Provide the [X, Y] coordinate of the cell's center where the given text is located.  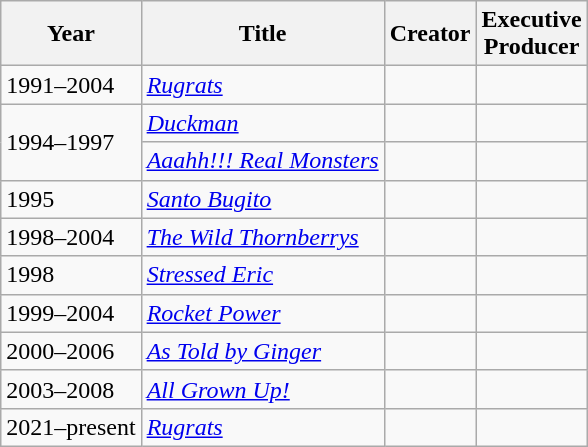
1994–1997 [71, 142]
As Told by Ginger [262, 351]
The Wild Thornberrys [262, 237]
Creator [430, 34]
All Grown Up! [262, 389]
ExecutiveProducer [532, 34]
2000–2006 [71, 351]
2003–2008 [71, 389]
Rocket Power [262, 313]
2021–present [71, 427]
1998–2004 [71, 237]
1999–2004 [71, 313]
Aaahh!!! Real Monsters [262, 161]
1998 [71, 275]
Stressed Eric [262, 275]
Santo Bugito [262, 199]
Title [262, 34]
Year [71, 34]
1995 [71, 199]
Duckman [262, 123]
1991–2004 [71, 85]
